Capture the cell that displays the provided text and extract its (X, Y) central coordinate. 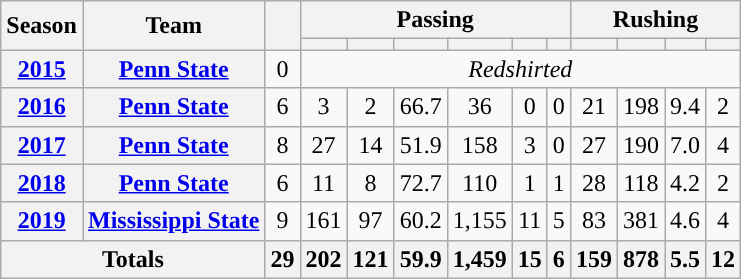
202 (324, 259)
1,155 (480, 221)
Team (173, 26)
2019 (42, 221)
36 (480, 107)
2016 (42, 107)
60.2 (420, 221)
59.9 (420, 259)
158 (480, 145)
51.9 (420, 145)
21 (594, 107)
5.5 (684, 259)
14 (370, 145)
5 (558, 221)
159 (594, 259)
118 (640, 183)
Rushing (655, 20)
Redshirted (520, 69)
198 (640, 107)
66.7 (420, 107)
1,459 (480, 259)
9 (282, 221)
161 (324, 221)
72.7 (420, 183)
12 (724, 259)
878 (640, 259)
Season (42, 26)
381 (640, 221)
83 (594, 221)
Passing (435, 20)
7.0 (684, 145)
Mississippi State (173, 221)
28 (594, 183)
2018 (42, 183)
15 (530, 259)
97 (370, 221)
190 (640, 145)
121 (370, 259)
2017 (42, 145)
Totals (133, 259)
4.2 (684, 183)
9.4 (684, 107)
29 (282, 259)
2015 (42, 69)
4.6 (684, 221)
110 (480, 183)
